Locate the cell with the specified text and output its (X, Y) center coordinate. 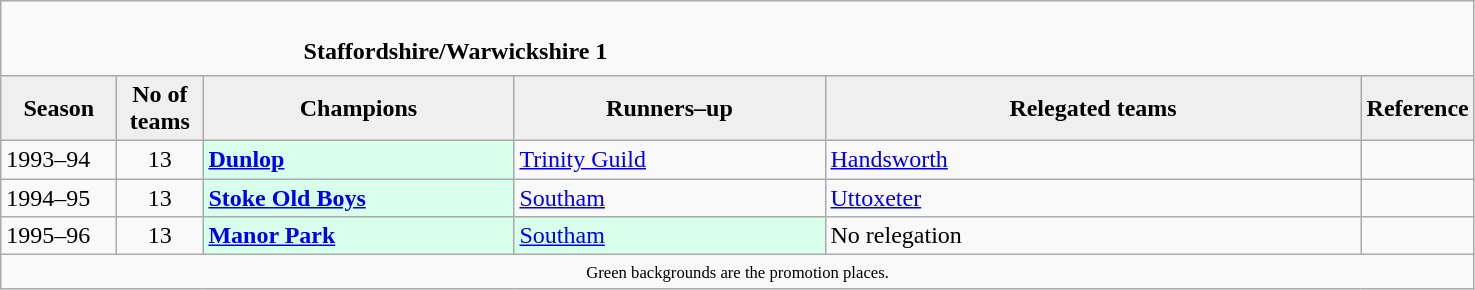
Reference (1418, 108)
Dunlop (358, 159)
No of teams (160, 108)
Champions (358, 108)
1994–95 (59, 197)
Runners–up (670, 108)
Relegated teams (1093, 108)
Season (59, 108)
Manor Park (358, 236)
Stoke Old Boys (358, 197)
Green backgrounds are the promotion places. (738, 272)
Trinity Guild (670, 159)
1995–96 (59, 236)
No relegation (1093, 236)
1993–94 (59, 159)
Uttoxeter (1093, 197)
Handsworth (1093, 159)
